Search for the cell housing the specified text and yield its (x, y) center coordinate. 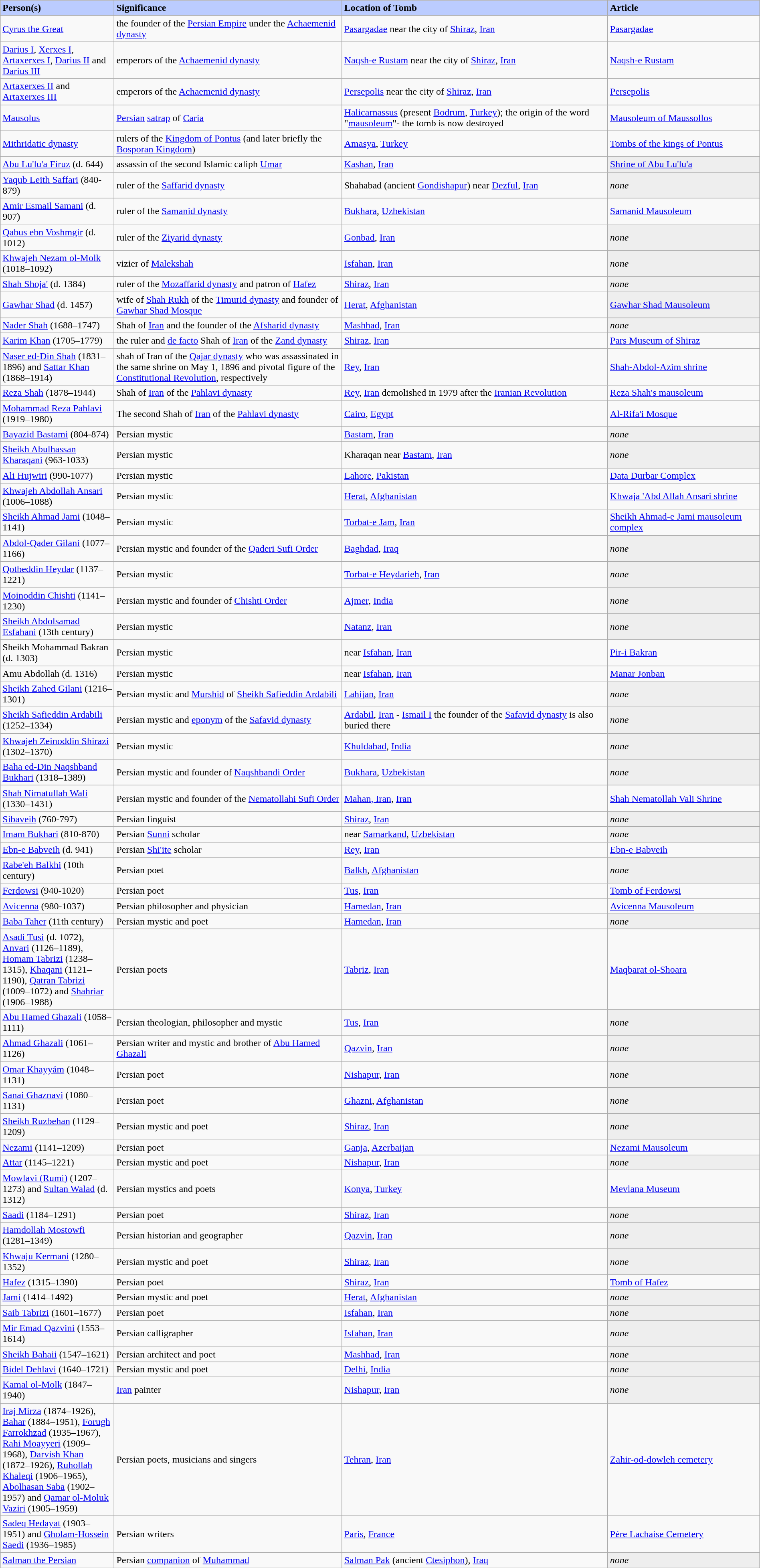
Data Durbar Complex (684, 475)
Saadi (1184–1291) (57, 1215)
Bayazid Bastami (804-874) (57, 434)
Persian mystic and eponym of the Safavid dynasty (228, 720)
Shah of Iran and the founder of the Afsharid dynasty (228, 326)
Nader Shah (1688–1747) (57, 326)
Ardabil, Iran - Ismail I the founder of the Safavid dynasty is also buried there (475, 720)
wife of Shah Rukh of the Timurid dynasty and founder of Gawhar Shad Mosque (228, 305)
Sheikh Abulhassan Kharaqani (963-1033) (57, 455)
Mausoleum of Maussollos (684, 118)
Persian mystic and founder of Naqshbandi Order (228, 772)
Jami (1414–1492) (57, 1297)
Bidel Dehlavi (1640–1721) (57, 1369)
Pir-i Bakran (684, 653)
Sheikh Safieddin Ardabili (1252–1334) (57, 720)
Shah of Iran of the Pahlavi dynasty (228, 393)
Maqbarat ol-Shoara (684, 969)
Shah Shoja' (d. 1384) (57, 284)
Ghazni, Afghanistan (475, 1101)
Reza Shah's mausoleum (684, 393)
Persepolis near the city of Shiraz, Iran (475, 91)
Location of Tomb (475, 8)
Khuldabad, India (475, 747)
Konya, Turkey (475, 1189)
ruler of the Ziyarid dynasty (228, 237)
Iran painter (228, 1390)
Amir Esmail Samani (d. 907) (57, 211)
vizier of Malekshah (228, 263)
Halicarnassus (present Bodrum, Turkey); the origin of the word "mausoleum"- the tomb is now destroyed (475, 118)
Abu Lu'lu'a Firuz (d. 644) (57, 164)
Persian calligrapher (228, 1333)
the founder of the Persian Empire under the Achaemenid dynasty (228, 29)
Abu Hamed Ghazali (1058–1111) (57, 1022)
Al-Rifa'i Mosque (684, 414)
Persian writer and mystic and brother of Abu Hamed Ghazali (228, 1048)
Persian Shi'ite scholar (228, 850)
Lahore, Pakistan (475, 475)
Torbat-e Heydarieh, Iran (475, 574)
Saib Tabrizi (1601–1677) (57, 1313)
Ebn-e Babveih (684, 850)
Imam Bukhari (810-870) (57, 834)
Mowlavi (Rumi) (1207–1273) and Sultan Walad (d. 1312) (57, 1189)
Artaxerxes II and Artaxerxes III (57, 91)
Persian mystics and poets (228, 1189)
Persian poets, musicians and singers (228, 1459)
Naqsh-e Rustam (684, 60)
Avicenna Mausoleum (684, 906)
Sheikh Zahed Gilani (1216–1301) (57, 694)
Avicenna (980-1037) (57, 906)
Mevlana Museum (684, 1189)
ruler of the Mozaffarid dynasty and patron of Hafez (228, 284)
Mausolus (57, 118)
Sheikh Abdolsamad Esfahani (13th century) (57, 626)
Ebn-e Babveih (d. 941) (57, 850)
Tomb of Ferdowsi (684, 891)
Ganja, Azerbaijan (475, 1147)
Qotbeddin Heydar (1137–1221) (57, 574)
Shah Nimatullah Wali (1330–1431) (57, 799)
Tabriz, Iran (475, 969)
Mahan, Iran, Iran (475, 799)
Rabe'eh Balkhi (10th century) (57, 870)
Shah Nematollah Vali Shrine (684, 799)
Pars Museum of Shiraz (684, 341)
Persian architect and poet (228, 1354)
Persian poets (228, 969)
Mohammad Reza Pahlavi (1919–1980) (57, 414)
Père Lachaise Cemetery (684, 1534)
ruler of the Saffarid dynasty (228, 185)
Baghdad, Iraq (475, 548)
Ajmer, India (475, 601)
Persian linguist (228, 819)
Attar (1145–1221) (57, 1163)
Persian philosopher and physician (228, 906)
Sheikh Ahmad-e Jami mausoleum complex (684, 522)
Hamdollah Mostowfi (1281–1349) (57, 1236)
Yaqub Leith Saffari (840-879) (57, 185)
Karim Khan (1705–1779) (57, 341)
Paris, France (475, 1534)
Sanai Ghaznavi (1080–1131) (57, 1101)
Persepolis (684, 91)
Shah-Abdol-Azim shrine (684, 367)
Bastam, Iran (475, 434)
Tombs of the kings of Pontus (684, 144)
Shrine of Abu Lu'lu'a (684, 164)
Delhi, India (475, 1369)
Person(s) (57, 8)
Khwajeh Nezam ol-Molk (1018–1092) (57, 263)
assassin of the second Islamic caliph Umar (228, 164)
Persian mystic and Murshid of Sheikh Safieddin Ardabili (228, 694)
Pasargadae (684, 29)
Ferdowsi (940-1020) (57, 891)
Baha ed-Din Naqshband Bukhari (1318–1389) (57, 772)
Gawhar Shad (d. 1457) (57, 305)
the ruler and de facto Shah of Iran of the Zand dynasty (228, 341)
Persian satrap of Caria (228, 118)
Khwaju Kermani (1280–1352) (57, 1261)
near Samarkand, Uzbekistan (475, 834)
Kashan, Iran (475, 164)
Persian mystic and founder of the Qaderi Sufi Order (228, 548)
Abdol-Qader Gilani (1077–1166) (57, 548)
Qabus ebn Voshmgir (d. 1012) (57, 237)
Khwajeh Abdollah Ansari (1006–1088) (57, 496)
Natanz, Iran (475, 626)
Moinoddin Chishti (1141–1230) (57, 601)
Reza Shah (1878–1944) (57, 393)
The second Shah of Iran of the Pahlavi dynasty (228, 414)
Omar Khayyám (1048–1131) (57, 1074)
Ahmad Ghazali (1061–1126) (57, 1048)
Persian theologian, philosopher and mystic (228, 1022)
Khwajeh Zeinoddin Shirazi (1302–1370) (57, 747)
Nezami (1141–1209) (57, 1147)
Balkh, Afghanistan (475, 870)
Salman the Persian (57, 1560)
Amasya, Turkey (475, 144)
Amu Abdollah (d. 1316) (57, 673)
Gawhar Shad Mausoleum (684, 305)
Kharaqan near Bastam, Iran (475, 455)
Ali Hujwiri (990-1077) (57, 475)
Rey, Iran demolished in 1979 after the Iranian Revolution (475, 393)
Manar Jonban (684, 673)
Persian Sunni scholar (228, 834)
Lahijan, Iran (475, 694)
Sheikh Mohammad Bakran (d. 1303) (57, 653)
Zahir-od-dowleh cemetery (684, 1459)
Hafez (1315–1390) (57, 1282)
ruler of the Samanid dynasty (228, 211)
Salman Pak (ancient Ctesiphon), Iraq (475, 1560)
Naqsh-e Rustam near the city of Shiraz, Iran (475, 60)
Kamal ol-Molk (1847–1940) (57, 1390)
rulers of the Kingdom of Pontus (and later briefly the Bosporan Kingdom) (228, 144)
Sheikh Ruzbehan (1129–1209) (57, 1127)
Mir Emad Qazvini (1553–1614) (57, 1333)
Persian historian and geographer (228, 1236)
Persian mystic and founder of Chishti Order (228, 601)
Persian writers (228, 1534)
Sadeq Hedayat (1903–1951) and Gholam-Hossein Saedi (1936–1985) (57, 1534)
Nezami Mausoleum (684, 1147)
Mithridatic dynasty (57, 144)
Persian mystic and founder of the Nematollahi Sufi Order (228, 799)
Darius I, Xerxes I, Artaxerxes I, Darius II and Darius III (57, 60)
Pasargadae near the city of Shiraz, Iran (475, 29)
Baba Taher (11th century) (57, 921)
Sibaveih (760-797) (57, 819)
Sheikh Bahaii (1547–1621) (57, 1354)
Shahabad (ancient Gondishapur) near Dezful, Iran (475, 185)
Sheikh Ahmad Jami (1048–1141) (57, 522)
Cairo, Egypt (475, 414)
Cyrus the Great (57, 29)
Persian companion of Muhammad (228, 1560)
Naser ed-Din Shah (1831–1896) and Sattar Khan (1868–1914) (57, 367)
Gonbad, Iran (475, 237)
Torbat-e Jam, Iran (475, 522)
Article (684, 8)
Tomb of Hafez (684, 1282)
Tehran, Iran (475, 1459)
Samanid Mausoleum (684, 211)
Khwaja 'Abd Allah Ansari shrine (684, 496)
Asadi Tusi (d. 1072), Anvari (1126–1189), Homam Tabrizi (1238–1315), Khaqani (1121–1190), Qatran Tabrizi (1009–1072) and Shahriar (1906–1988) (57, 969)
Significance (228, 8)
